Provide the (x, y) coordinate of the cell's center where the given text is located.  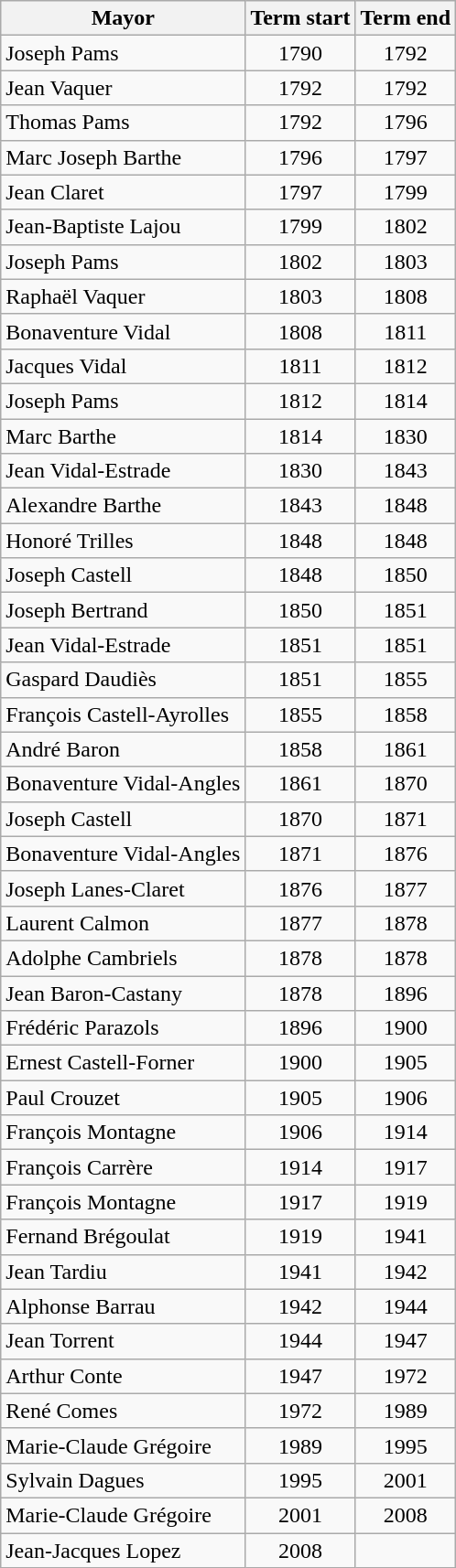
Term start (300, 18)
Jacques Vidal (123, 366)
Adolphe Cambriels (123, 958)
François Castell-Ayrolles (123, 714)
Laurent Calmon (123, 923)
Alphonse Barrau (123, 1306)
Jean Claret (123, 192)
Bonaventure Vidal (123, 331)
Arthur Conte (123, 1376)
Alexandre Barthe (123, 506)
Mayor (123, 18)
Jean Vaquer (123, 88)
Gaspard Daudiès (123, 680)
Jean Baron-Castany (123, 993)
Thomas Pams (123, 123)
Jean-Baptiste Lajou (123, 227)
Frédéric Parazols (123, 1028)
Jean Torrent (123, 1341)
Joseph Bertrand (123, 610)
Raphaël Vaquer (123, 296)
Marc Barthe (123, 436)
André Baron (123, 749)
Sylvain Dagues (123, 1480)
Joseph Lanes-Claret (123, 888)
Paul Crouzet (123, 1098)
Fernand Brégoulat (123, 1237)
1790 (300, 53)
Term end (406, 18)
Jean Tardiu (123, 1272)
Jean-Jacques Lopez (123, 1551)
Honoré Trilles (123, 541)
François Carrère (123, 1167)
Ernest Castell-Forner (123, 1063)
René Comes (123, 1411)
Marc Joseph Barthe (123, 157)
